From the cell containing the given text, extract its center point as (X, Y) coordinate. 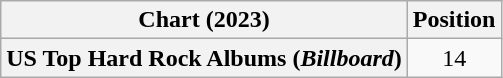
US Top Hard Rock Albums (Billboard) (204, 58)
14 (454, 58)
Position (454, 20)
Chart (2023) (204, 20)
